Scan for the cell matching the given text and deliver its [X, Y] coordinate at center. 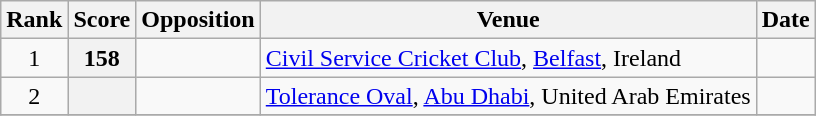
1 [34, 58]
Score [102, 20]
Tolerance Oval, Abu Dhabi, United Arab Emirates [508, 96]
Opposition [198, 20]
Rank [34, 20]
158 [102, 58]
2 [34, 96]
Civil Service Cricket Club, Belfast, Ireland [508, 58]
Date [786, 20]
Venue [508, 20]
